Output the [x, y] coordinate of the center of the cell containing the given text.  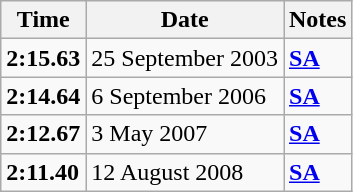
2:11.40 [44, 172]
6 September 2006 [185, 96]
Time [44, 20]
2:15.63 [44, 58]
2:14.64 [44, 96]
3 May 2007 [185, 134]
2:12.67 [44, 134]
25 September 2003 [185, 58]
12 August 2008 [185, 172]
Notes [318, 20]
Date [185, 20]
